Output the [x, y] coordinate of the center of the cell containing the given text.  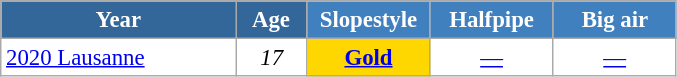
Big air [614, 20]
Age [272, 20]
Gold [368, 58]
17 [272, 58]
2020 Lausanne [119, 58]
Halfpipe [492, 20]
Slopestyle [368, 20]
Year [119, 20]
